Detect which cell encompasses the target text, then output its [x, y] center coordinate. 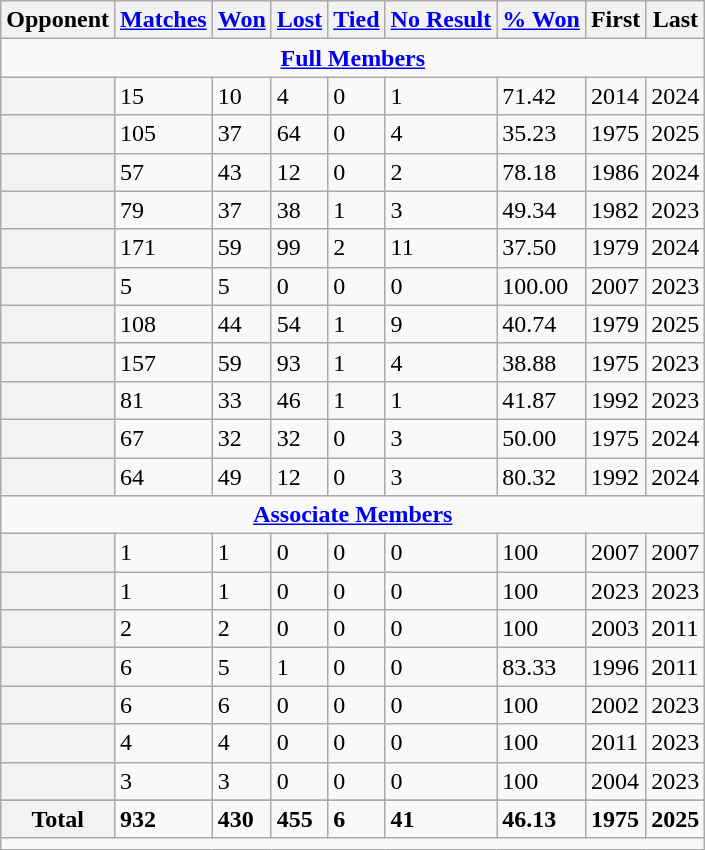
932 [164, 819]
% Won [542, 20]
79 [164, 210]
2002 [615, 705]
46 [299, 400]
Full Members [353, 58]
430 [242, 819]
41 [441, 819]
First [615, 20]
41.87 [542, 400]
67 [164, 438]
15 [164, 96]
Lost [299, 20]
100.00 [542, 286]
71.42 [542, 96]
54 [299, 324]
10 [242, 96]
455 [299, 819]
1982 [615, 210]
Tied [356, 20]
43 [242, 172]
171 [164, 248]
35.23 [542, 134]
Won [242, 20]
99 [299, 248]
9 [441, 324]
No Result [441, 20]
44 [242, 324]
83.33 [542, 667]
Opponent [58, 20]
50.00 [542, 438]
33 [242, 400]
11 [441, 248]
78.18 [542, 172]
38.88 [542, 362]
Last [676, 20]
Matches [164, 20]
1986 [615, 172]
57 [164, 172]
49.34 [542, 210]
2014 [615, 96]
105 [164, 134]
157 [164, 362]
46.13 [542, 819]
Associate Members [353, 515]
40.74 [542, 324]
2004 [615, 781]
108 [164, 324]
49 [242, 477]
38 [299, 210]
80.32 [542, 477]
93 [299, 362]
Total [58, 819]
2003 [615, 629]
81 [164, 400]
1996 [615, 667]
37.50 [542, 248]
